Determine the [x, y] coordinate at the center of the cell enclosing the given text.  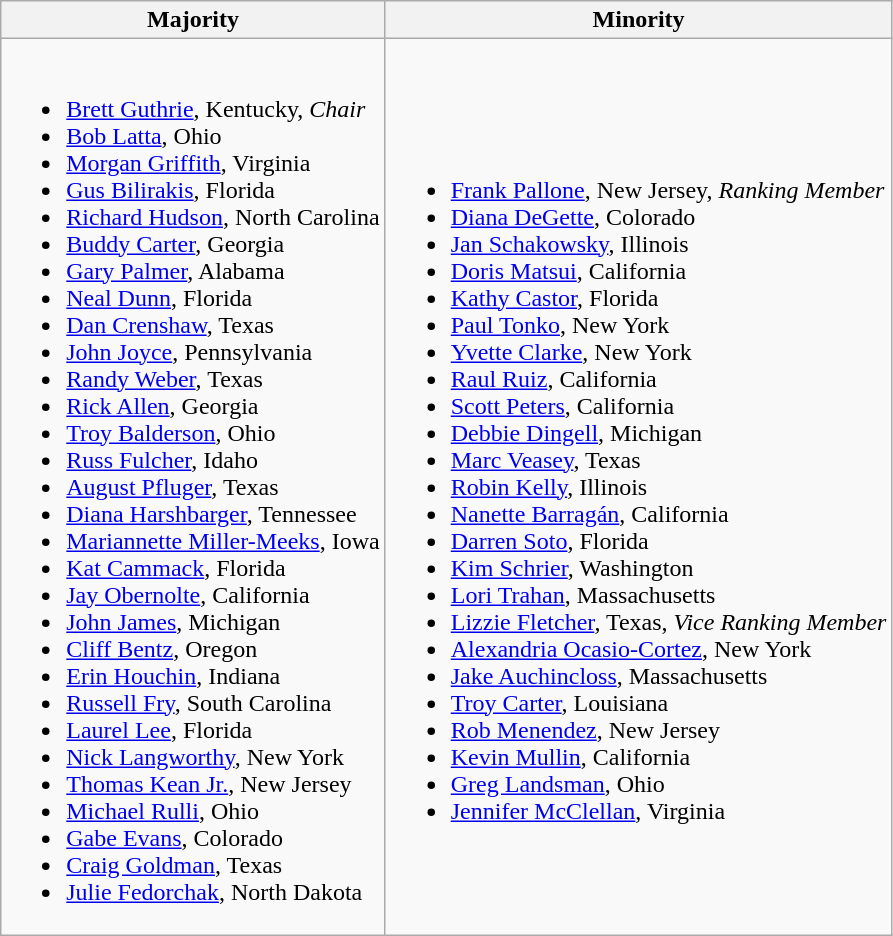
Minority [638, 20]
Majority [193, 20]
